Pinpoint the cell where the given text exists, returning its [x, y] midpoint coordinate. 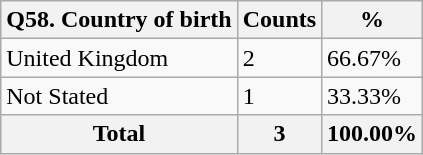
33.33% [372, 96]
66.67% [372, 58]
1 [279, 96]
Counts [279, 20]
100.00% [372, 134]
Not Stated [119, 96]
Q58. Country of birth [119, 20]
3 [279, 134]
% [372, 20]
Total [119, 134]
2 [279, 58]
United Kingdom [119, 58]
